For the text-containing cell, return its midpoint in [X, Y] coordinate format. 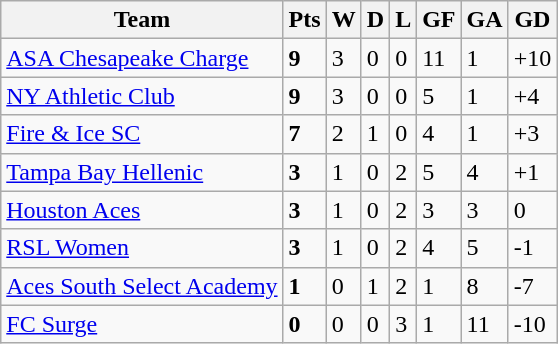
GF [439, 20]
Aces South Select Academy [142, 286]
Pts [304, 20]
L [404, 20]
8 [484, 286]
D [375, 20]
RSL Women [142, 248]
7 [304, 134]
ASA Chesapeake Charge [142, 58]
FC Surge [142, 324]
Tampa Bay Hellenic [142, 172]
+4 [532, 96]
GD [532, 20]
-1 [532, 248]
Fire & Ice SC [142, 134]
Houston Aces [142, 210]
GA [484, 20]
+3 [532, 134]
-7 [532, 286]
Team [142, 20]
+1 [532, 172]
+10 [532, 58]
-10 [532, 324]
NY Athletic Club [142, 96]
W [344, 20]
